Locate the cell with the specified text and output its (x, y) center coordinate. 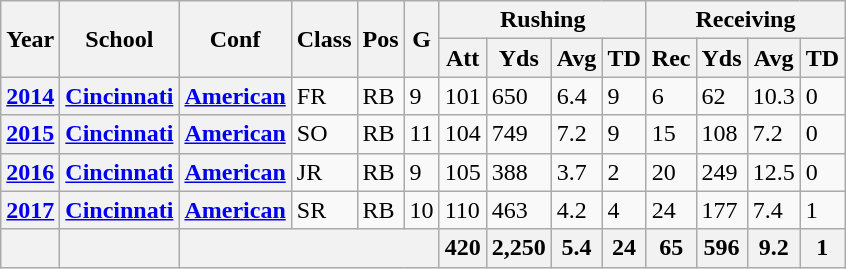
388 (518, 172)
62 (722, 96)
101 (462, 96)
Pos (380, 39)
463 (518, 210)
12.5 (774, 172)
Rushing (542, 20)
2 (624, 172)
Att (462, 58)
3.7 (576, 172)
Rec (671, 58)
Class (324, 39)
Year (30, 39)
SO (324, 134)
65 (671, 248)
5.4 (576, 248)
SR (324, 210)
2016 (30, 172)
10.3 (774, 96)
7.4 (774, 210)
Conf (235, 39)
6 (671, 96)
G (422, 39)
11 (422, 134)
9.2 (774, 248)
749 (518, 134)
Receiving (745, 20)
2015 (30, 134)
596 (722, 248)
2017 (30, 210)
108 (722, 134)
2,250 (518, 248)
20 (671, 172)
105 (462, 172)
420 (462, 248)
650 (518, 96)
249 (722, 172)
JR (324, 172)
177 (722, 210)
110 (462, 210)
4.2 (576, 210)
School (120, 39)
6.4 (576, 96)
4 (624, 210)
104 (462, 134)
FR (324, 96)
10 (422, 210)
2014 (30, 96)
15 (671, 134)
